Provide the [x, y] coordinate of the cell's center where the given text is located.  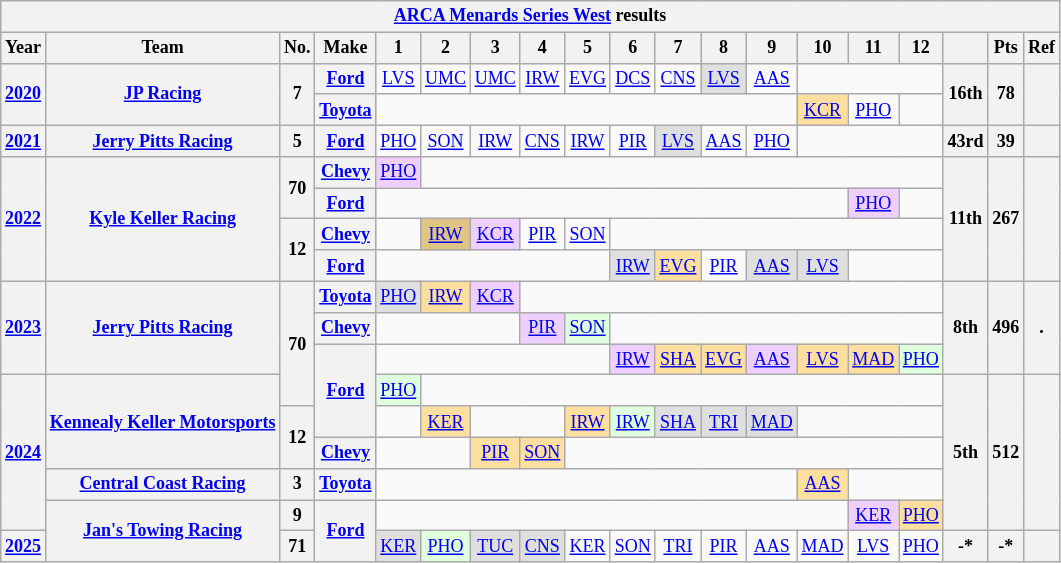
2024 [24, 453]
16th [966, 94]
6 [632, 48]
DCS [632, 78]
4 [542, 48]
JP Racing [162, 94]
5th [966, 453]
ARCA Menards Series West results [530, 16]
2025 [24, 546]
11th [966, 220]
Ref [1042, 48]
No. [298, 48]
Pts [1006, 48]
11 [874, 48]
Team [162, 48]
2020 [24, 94]
2023 [24, 328]
1 [398, 48]
Kyle Keller Racing [162, 220]
Central Coast Racing [162, 484]
10 [822, 48]
Year [24, 48]
71 [298, 546]
2 [446, 48]
512 [1006, 453]
2021 [24, 140]
39 [1006, 140]
. [1042, 328]
2022 [24, 220]
8th [966, 328]
496 [1006, 328]
43rd [966, 140]
8 [724, 48]
267 [1006, 220]
TUC [495, 546]
78 [1006, 94]
Jan's Towing Racing [162, 531]
Make [346, 48]
Kennealy Keller Motorsports [162, 422]
